Scan for the cell matching the given text and deliver its [X, Y] coordinate at center. 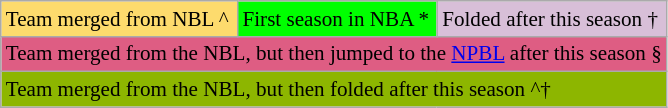
Team merged from the NBL, but then jumped to the NPBL after this season § [334, 54]
First season in NBA * [338, 18]
Team merged from the NBL, but then folded after this season ^† [334, 90]
Team merged from NBL ^ [120, 18]
Folded after this season † [552, 18]
